Pinpoint the cell where the given text exists, returning its (x, y) midpoint coordinate. 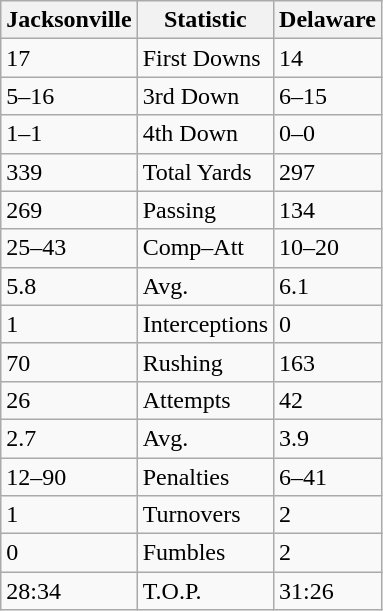
Turnovers (205, 515)
4th Down (205, 134)
339 (69, 172)
297 (328, 172)
17 (69, 58)
6.1 (328, 286)
5–16 (69, 96)
31:26 (328, 591)
Statistic (205, 20)
Jacksonville (69, 20)
28:34 (69, 591)
Penalties (205, 477)
12–90 (69, 477)
269 (69, 210)
6–41 (328, 477)
Comp–Att (205, 248)
70 (69, 362)
Interceptions (205, 324)
Attempts (205, 400)
134 (328, 210)
26 (69, 400)
14 (328, 58)
T.O.P. (205, 591)
6–15 (328, 96)
5.8 (69, 286)
Passing (205, 210)
42 (328, 400)
0–0 (328, 134)
Rushing (205, 362)
25–43 (69, 248)
10–20 (328, 248)
Total Yards (205, 172)
Delaware (328, 20)
1–1 (69, 134)
3rd Down (205, 96)
First Downs (205, 58)
163 (328, 362)
Fumbles (205, 553)
2.7 (69, 438)
3.9 (328, 438)
